Detect which cell encompasses the target text, then output its (x, y) center coordinate. 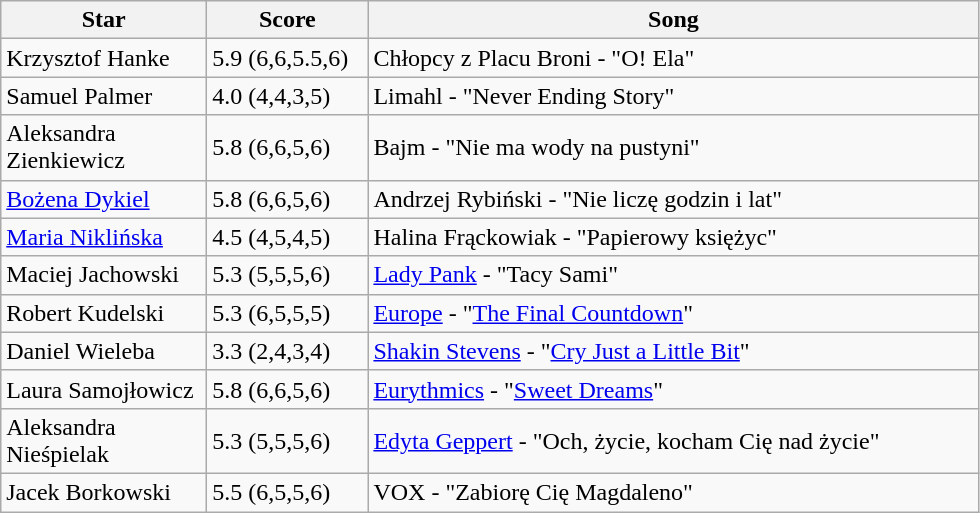
Bożena Dykiel (104, 199)
Maria Niklińska (104, 237)
Score (288, 20)
Maciej Jachowski (104, 275)
Chłopcy z Placu Broni - "O! Ela" (674, 58)
Halina Frąckowiak - "Papierowy księżyc" (674, 237)
5.9 (6,6,5.5,6) (288, 58)
Jacek Borkowski (104, 492)
Krzysztof Hanke (104, 58)
Limahl - "Never Ending Story" (674, 96)
Andrzej Rybiński - "Nie liczę godzin i lat" (674, 199)
3.3 (2,4,3,4) (288, 351)
Samuel Palmer (104, 96)
Aleksandra Nieśpielak (104, 440)
Song (674, 20)
Daniel Wieleba (104, 351)
Laura Samojłowicz (104, 389)
5.3 (6,5,5,5) (288, 313)
5.5 (6,5,5,6) (288, 492)
Bajm - "Nie ma wody na pustyni" (674, 148)
4.5 (4,5,4,5) (288, 237)
Lady Pank - "Tacy Sami" (674, 275)
Edyta Geppert - "Och, życie, kocham Cię nad życie" (674, 440)
Eurythmics - "Sweet Dreams" (674, 389)
Europe - "The Final Countdown" (674, 313)
VOX - "Zabiorę Cię Magdaleno" (674, 492)
4.0 (4,4,3,5) (288, 96)
Star (104, 20)
Shakin Stevens - "Cry Just a Little Bit" (674, 351)
Robert Kudelski (104, 313)
Aleksandra Zienkiewicz (104, 148)
